Scan for the cell matching the given text and deliver its (x, y) coordinate at center. 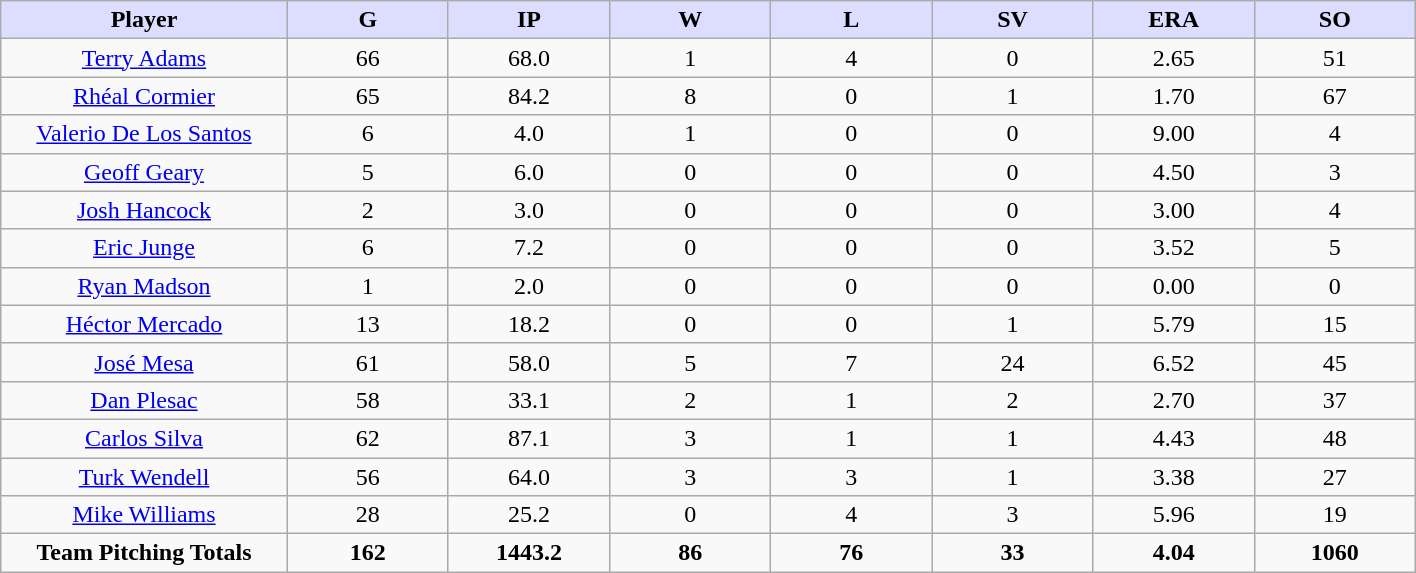
6.52 (1174, 362)
Valerio De Los Santos (144, 134)
1.70 (1174, 96)
1443.2 (528, 553)
4.43 (1174, 438)
Josh Hancock (144, 210)
51 (1334, 58)
Mike Williams (144, 515)
48 (1334, 438)
SV (1012, 20)
8 (690, 96)
W (690, 20)
19 (1334, 515)
33.1 (528, 400)
IP (528, 20)
7.2 (528, 248)
5.96 (1174, 515)
4.0 (528, 134)
58 (368, 400)
3.52 (1174, 248)
56 (368, 477)
Héctor Mercado (144, 324)
Team Pitching Totals (144, 553)
7 (852, 362)
65 (368, 96)
1060 (1334, 553)
61 (368, 362)
58.0 (528, 362)
33 (1012, 553)
5.79 (1174, 324)
ERA (1174, 20)
Dan Plesac (144, 400)
162 (368, 553)
6.0 (528, 172)
Terry Adams (144, 58)
62 (368, 438)
28 (368, 515)
18.2 (528, 324)
84.2 (528, 96)
68.0 (528, 58)
9.00 (1174, 134)
13 (368, 324)
0.00 (1174, 286)
64.0 (528, 477)
2.0 (528, 286)
Eric Junge (144, 248)
15 (1334, 324)
4.04 (1174, 553)
G (368, 20)
37 (1334, 400)
24 (1012, 362)
45 (1334, 362)
87.1 (528, 438)
SO (1334, 20)
Ryan Madson (144, 286)
76 (852, 553)
25.2 (528, 515)
3.0 (528, 210)
Geoff Geary (144, 172)
67 (1334, 96)
Carlos Silva (144, 438)
José Mesa (144, 362)
2.65 (1174, 58)
Turk Wendell (144, 477)
27 (1334, 477)
66 (368, 58)
Rhéal Cormier (144, 96)
2.70 (1174, 400)
3.00 (1174, 210)
4.50 (1174, 172)
3.38 (1174, 477)
86 (690, 553)
L (852, 20)
Player (144, 20)
